Pinpoint the cell where the given text exists, returning its (X, Y) midpoint coordinate. 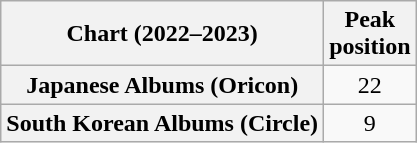
Japanese Albums (Oricon) (162, 85)
22 (370, 85)
Peakposition (370, 34)
South Korean Albums (Circle) (162, 123)
9 (370, 123)
Chart (2022–2023) (162, 34)
